Provide the [x, y] coordinate of the cell's center where the given text is located.  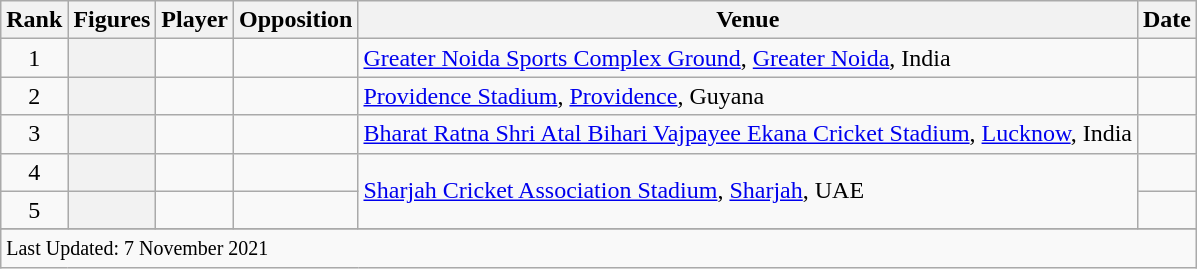
2 [34, 96]
Bharat Ratna Shri Atal Bihari Vajpayee Ekana Cricket Stadium, Lucknow, India [748, 134]
1 [34, 58]
Figures [112, 20]
Date [1166, 20]
Player [195, 20]
5 [34, 210]
3 [34, 134]
Opposition [296, 20]
Providence Stadium, Providence, Guyana [748, 96]
4 [34, 172]
Sharjah Cricket Association Stadium, Sharjah, UAE [748, 191]
Last Updated: 7 November 2021 [599, 248]
Venue [748, 20]
Rank [34, 20]
Greater Noida Sports Complex Ground, Greater Noida, India [748, 58]
